Detect which cell encompasses the target text, then output its (x, y) center coordinate. 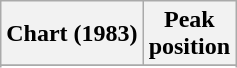
Peakposition (189, 34)
Chart (1983) (72, 34)
